Extract the (X, Y) coordinate from the center of the cell holding the provided text.  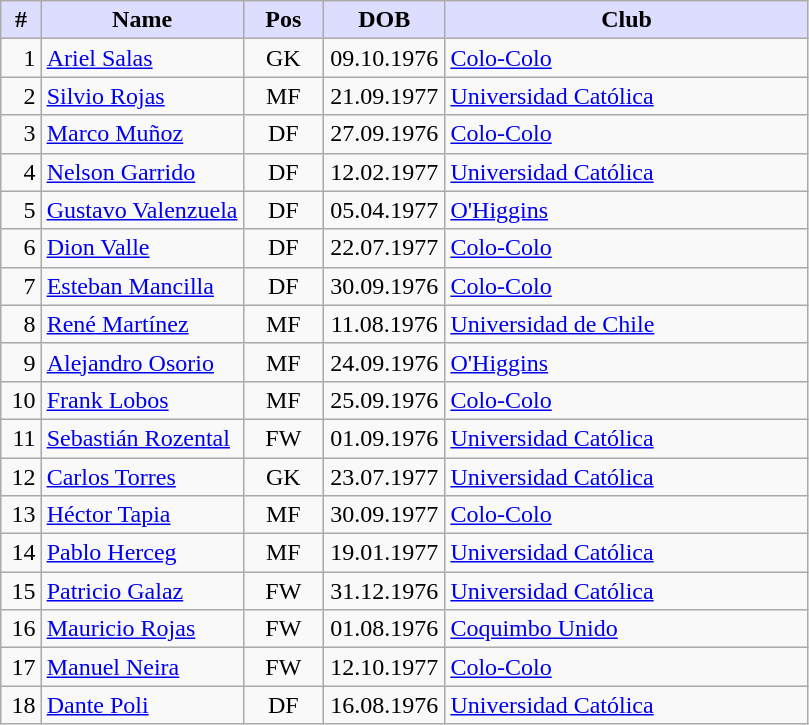
Frank Lobos (142, 400)
01.09.1976 (384, 438)
7 (21, 286)
9 (21, 362)
Nelson Garrido (142, 172)
22.07.1977 (384, 248)
11.08.1976 (384, 324)
Universidad de Chile (626, 324)
1 (21, 58)
Gustavo Valenzuela (142, 210)
DOB (384, 20)
Patricio Galaz (142, 591)
Manuel Neira (142, 667)
# (21, 20)
Alejandro Osorio (142, 362)
30.09.1976 (384, 286)
Silvio Rojas (142, 96)
27.09.1976 (384, 134)
15 (21, 591)
Sebastián Rozental (142, 438)
09.10.1976 (384, 58)
12.02.1977 (384, 172)
16 (21, 629)
14 (21, 553)
30.09.1977 (384, 515)
05.04.1977 (384, 210)
4 (21, 172)
5 (21, 210)
10 (21, 400)
16.08.1976 (384, 705)
Mauricio Rojas (142, 629)
Pos (284, 20)
Carlos Torres (142, 477)
Coquimbo Unido (626, 629)
01.08.1976 (384, 629)
Name (142, 20)
12 (21, 477)
21.09.1977 (384, 96)
31.12.1976 (384, 591)
3 (21, 134)
Esteban Mancilla (142, 286)
12.10.1977 (384, 667)
2 (21, 96)
19.01.1977 (384, 553)
Club (626, 20)
6 (21, 248)
13 (21, 515)
11 (21, 438)
23.07.1977 (384, 477)
18 (21, 705)
Ariel Salas (142, 58)
25.09.1976 (384, 400)
Dante Poli (142, 705)
8 (21, 324)
Pablo Herceg (142, 553)
Marco Muñoz (142, 134)
Dion Valle (142, 248)
17 (21, 667)
24.09.1976 (384, 362)
René Martínez (142, 324)
Héctor Tapia (142, 515)
